Return (X, Y) of the center of cell containing provided text 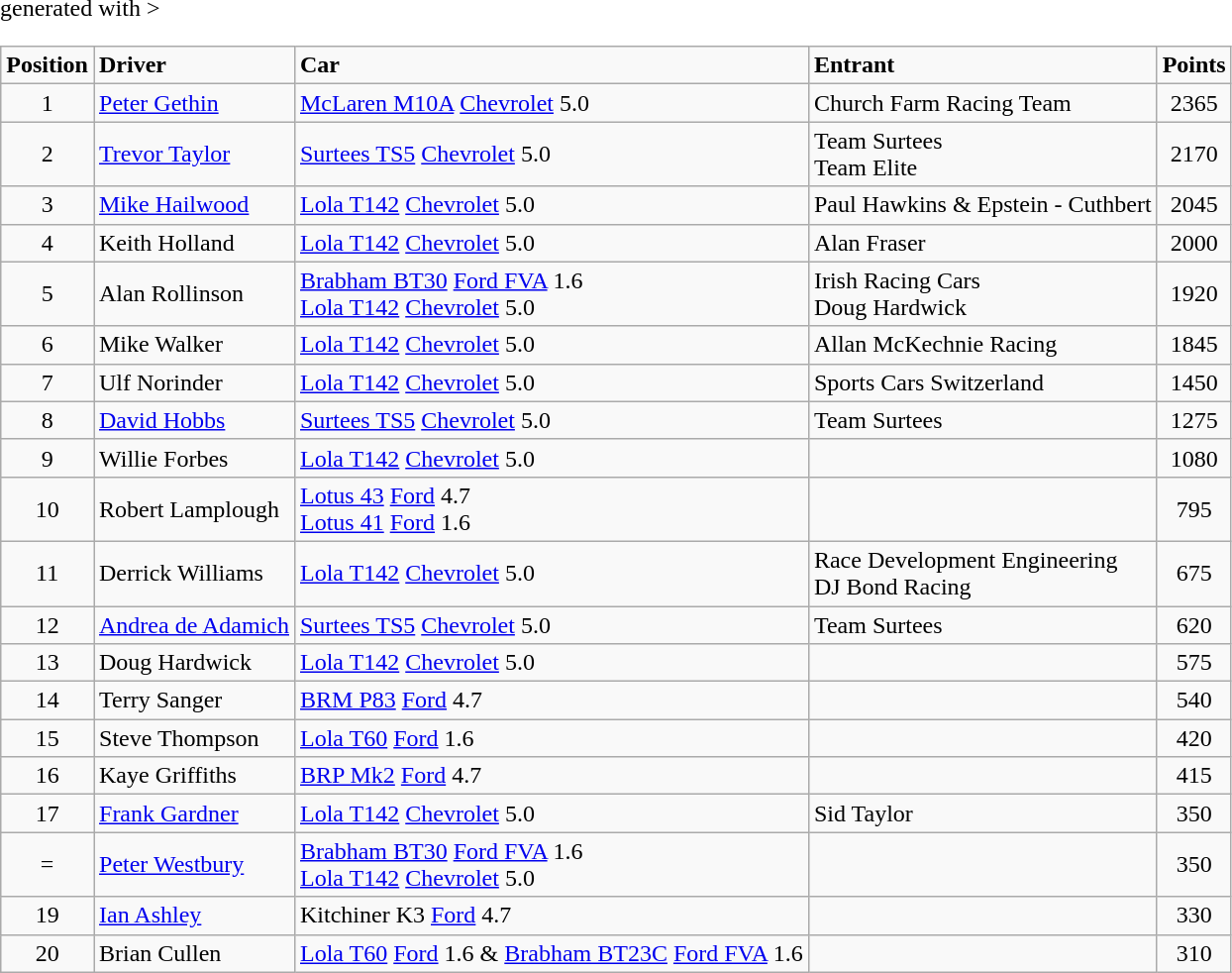
9 (48, 458)
Driver (194, 65)
Sid Taylor (982, 813)
David Hobbs (194, 420)
Frank Gardner (194, 813)
675 (1194, 573)
Allan McKechnie Racing (982, 345)
Andrea de Adamich (194, 625)
Kitchiner K3 Ford 4.7 (551, 916)
3 (48, 205)
420 (1194, 738)
BRP Mk2 Ford 4.7 (551, 776)
Alan Fraser (982, 243)
2 (48, 155)
Ian Ashley (194, 916)
Peter Westbury (194, 864)
1845 (1194, 345)
13 (48, 663)
Sports Cars Switzerland (982, 382)
11 (48, 573)
1 (48, 103)
= (48, 864)
2170 (1194, 155)
330 (1194, 916)
10 (48, 509)
Willie Forbes (194, 458)
Robert Lamplough (194, 509)
1275 (1194, 420)
Entrant (982, 65)
310 (1194, 953)
1450 (1194, 382)
Lola T60 Ford 1.6 & Brabham BT23C Ford FVA 1.6 (551, 953)
Doug Hardwick (194, 663)
12 (48, 625)
Brian Cullen (194, 953)
Position (48, 65)
6 (48, 345)
575 (1194, 663)
Team Surtees Team Elite (982, 155)
Race Development Engineering DJ Bond Racing (982, 573)
795 (1194, 509)
8 (48, 420)
2000 (1194, 243)
McLaren M10A Chevrolet 5.0 (551, 103)
Alan Rollinson (194, 293)
Terry Sanger (194, 701)
Keith Holland (194, 243)
16 (48, 776)
Points (1194, 65)
Lotus 43 Ford 4.7 Lotus 41 Ford 1.6 (551, 509)
2045 (1194, 205)
17 (48, 813)
2365 (1194, 103)
15 (48, 738)
540 (1194, 701)
Derrick Williams (194, 573)
Ulf Norinder (194, 382)
Trevor Taylor (194, 155)
Kaye Griffiths (194, 776)
BRM P83 Ford 4.7 (551, 701)
Steve Thompson (194, 738)
Paul Hawkins & Epstein - Cuthbert (982, 205)
Mike Walker (194, 345)
1920 (1194, 293)
7 (48, 382)
20 (48, 953)
5 (48, 293)
19 (48, 916)
Irish Racing Cars Doug Hardwick (982, 293)
4 (48, 243)
620 (1194, 625)
1080 (1194, 458)
Car (551, 65)
Peter Gethin (194, 103)
Mike Hailwood (194, 205)
14 (48, 701)
415 (1194, 776)
Lola T60 Ford 1.6 (551, 738)
Church Farm Racing Team (982, 103)
